Find where the given text appears and provide that cell's center as [X, Y] coordinate. 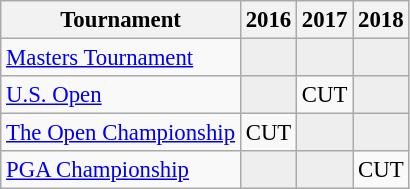
PGA Championship [121, 170]
2017 [325, 20]
2018 [381, 20]
Masters Tournament [121, 58]
Tournament [121, 20]
U.S. Open [121, 95]
2016 [268, 20]
The Open Championship [121, 133]
